Detect which cell encompasses the target text, then output its (X, Y) center coordinate. 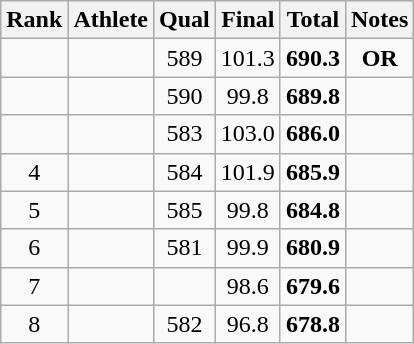
103.0 (248, 134)
6 (34, 248)
589 (185, 58)
584 (185, 172)
Athlete (111, 20)
585 (185, 210)
5 (34, 210)
8 (34, 324)
689.8 (312, 96)
Rank (34, 20)
686.0 (312, 134)
679.6 (312, 286)
690.3 (312, 58)
685.9 (312, 172)
99.9 (248, 248)
678.8 (312, 324)
96.8 (248, 324)
582 (185, 324)
4 (34, 172)
680.9 (312, 248)
Total (312, 20)
OR (379, 58)
684.8 (312, 210)
581 (185, 248)
Qual (185, 20)
101.9 (248, 172)
Final (248, 20)
Notes (379, 20)
583 (185, 134)
98.6 (248, 286)
7 (34, 286)
590 (185, 96)
101.3 (248, 58)
